Determine the (X, Y) coordinate at the center of the cell enclosing the given text.  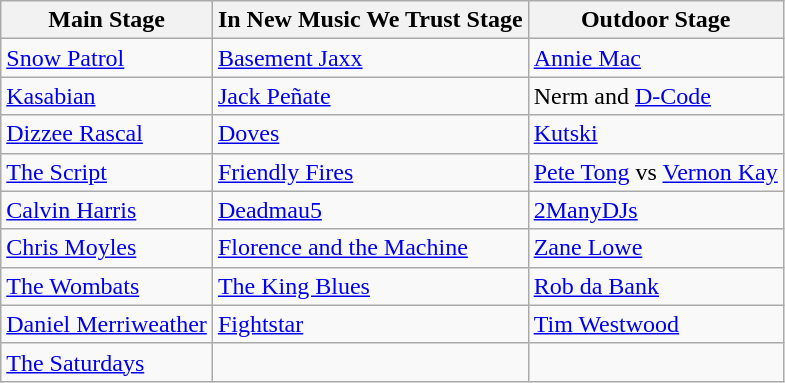
Daniel Merriweather (107, 324)
Friendly Fires (370, 172)
2ManyDJs (656, 210)
Calvin Harris (107, 210)
Nerm and D-Code (656, 96)
Tim Westwood (656, 324)
In New Music We Trust Stage (370, 20)
Rob da Bank (656, 286)
Zane Lowe (656, 248)
The Saturdays (107, 362)
Snow Patrol (107, 58)
Outdoor Stage (656, 20)
Kasabian (107, 96)
Florence and the Machine (370, 248)
Pete Tong vs Vernon Kay (656, 172)
Deadmau5 (370, 210)
Main Stage (107, 20)
Annie Mac (656, 58)
Dizzee Rascal (107, 134)
Chris Moyles (107, 248)
Jack Peñate (370, 96)
Doves (370, 134)
The Script (107, 172)
Kutski (656, 134)
Fightstar (370, 324)
The Wombats (107, 286)
The King Blues (370, 286)
Basement Jaxx (370, 58)
